From the cell containing the given text, extract its center point as (X, Y) coordinate. 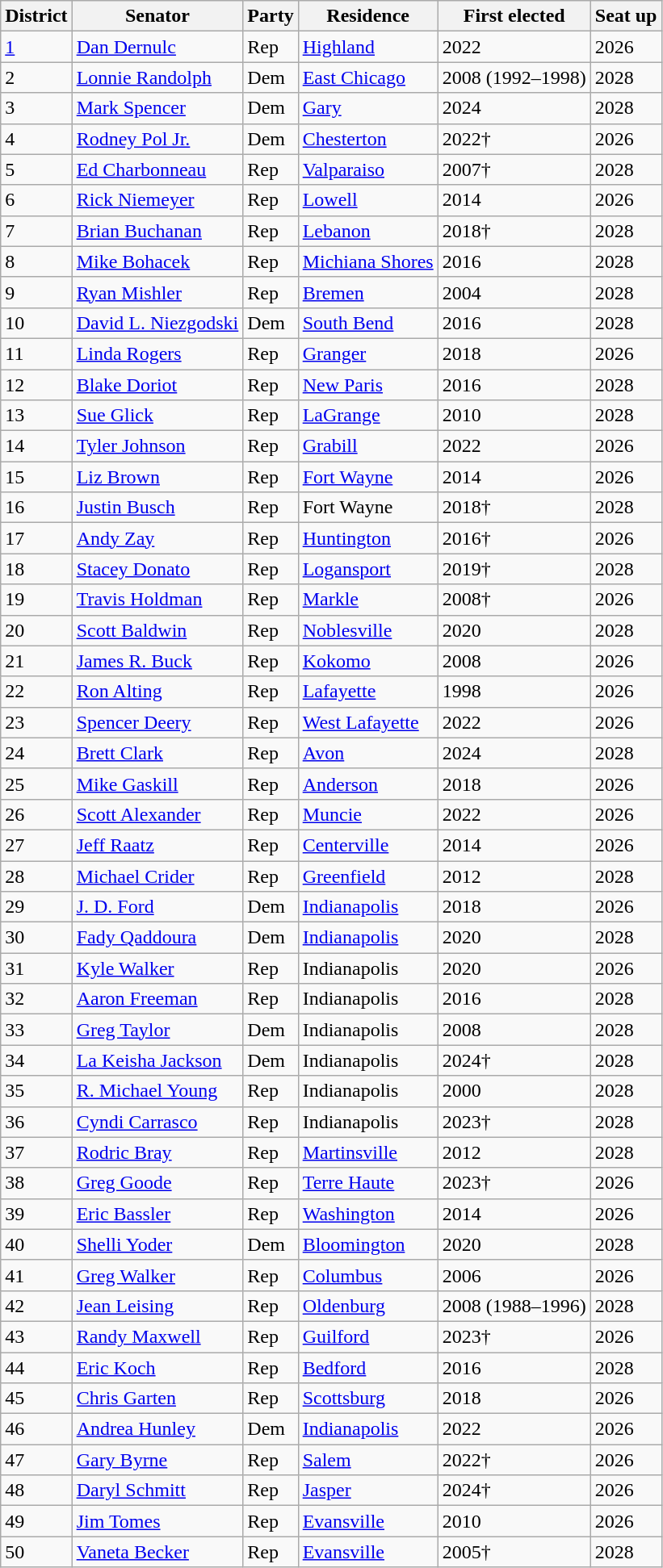
8 (36, 261)
2016† (514, 538)
22 (36, 692)
Terre Haute (368, 1183)
2004 (514, 292)
Lafayette (368, 692)
Justin Busch (157, 508)
Brett Clark (157, 753)
15 (36, 477)
District (36, 16)
Martinsville (368, 1152)
50 (36, 1552)
Daryl Schmitt (157, 1491)
26 (36, 814)
30 (36, 938)
13 (36, 416)
1998 (514, 692)
28 (36, 876)
46 (36, 1429)
Spencer Deery (157, 722)
Eric Bassler (157, 1214)
Avon (368, 753)
2005† (514, 1552)
David L. Niezgodski (157, 323)
49 (36, 1521)
James R. Buck (157, 661)
Ed Charbonneau (157, 169)
41 (36, 1275)
2019† (514, 569)
2008 (1988–1996) (514, 1306)
43 (36, 1336)
Oldenburg (368, 1306)
37 (36, 1152)
47 (36, 1460)
Eric Koch (157, 1368)
Rick Niemeyer (157, 200)
Salem (368, 1460)
Blake Doriot (157, 385)
Logansport (368, 569)
2007† (514, 169)
2006 (514, 1275)
Jeff Raatz (157, 845)
Granger (368, 353)
Anderson (368, 784)
Valparaiso (368, 169)
Mike Gaskill (157, 784)
Centerville (368, 845)
Lebanon (368, 231)
45 (36, 1399)
Rodney Pol Jr. (157, 139)
Noblesville (368, 630)
21 (36, 661)
33 (36, 1030)
5 (36, 169)
27 (36, 845)
Greg Goode (157, 1183)
Ryan Mishler (157, 292)
40 (36, 1244)
Vaneta Becker (157, 1552)
Fady Qaddoura (157, 938)
Kyle Walker (157, 968)
Huntington (368, 538)
Bloomington (368, 1244)
Randy Maxwell (157, 1336)
31 (36, 968)
12 (36, 385)
Grabill (368, 446)
18 (36, 569)
Jim Tomes (157, 1521)
Lonnie Randolph (157, 77)
Greg Walker (157, 1275)
Seat up (626, 16)
Gary Byrne (157, 1460)
34 (36, 1060)
9 (36, 292)
Kokomo (368, 661)
Greg Taylor (157, 1030)
32 (36, 999)
Aaron Freeman (157, 999)
36 (36, 1122)
Tyler Johnson (157, 446)
Scott Alexander (157, 814)
35 (36, 1091)
First elected (514, 16)
Andrea Hunley (157, 1429)
Washington (368, 1214)
Linda Rogers (157, 353)
New Paris (368, 385)
20 (36, 630)
2 (36, 77)
42 (36, 1306)
10 (36, 323)
Residence (368, 16)
Rodric Bray (157, 1152)
25 (36, 784)
Greenfield (368, 876)
Chris Garten (157, 1399)
LaGrange (368, 416)
39 (36, 1214)
Shelli Yoder (157, 1244)
29 (36, 907)
Markle (368, 600)
Jasper (368, 1491)
Michiana Shores (368, 261)
Stacey Donato (157, 569)
24 (36, 753)
La Keisha Jackson (157, 1060)
2008† (514, 600)
7 (36, 231)
Dan Dernulc (157, 47)
Muncie (368, 814)
Highland (368, 47)
Bremen (368, 292)
Columbus (368, 1275)
Ron Alting (157, 692)
17 (36, 538)
11 (36, 353)
Bedford (368, 1368)
Andy Zay (157, 538)
R. Michael Young (157, 1091)
J. D. Ford (157, 907)
Scottsburg (368, 1399)
Gary (368, 108)
3 (36, 108)
Guilford (368, 1336)
Brian Buchanan (157, 231)
Cyndi Carrasco (157, 1122)
Sue Glick (157, 416)
48 (36, 1491)
44 (36, 1368)
Chesterton (368, 139)
West Lafayette (368, 722)
1 (36, 47)
23 (36, 722)
2008 (1992–1998) (514, 77)
16 (36, 508)
4 (36, 139)
Jean Leising (157, 1306)
South Bend (368, 323)
Mike Bohacek (157, 261)
14 (36, 446)
19 (36, 600)
38 (36, 1183)
Liz Brown (157, 477)
Mark Spencer (157, 108)
East Chicago (368, 77)
Travis Holdman (157, 600)
2000 (514, 1091)
6 (36, 200)
Senator (157, 16)
Michael Crider (157, 876)
Lowell (368, 200)
Scott Baldwin (157, 630)
Party (271, 16)
